Output the (x, y) coordinate of the center of the cell containing the given text.  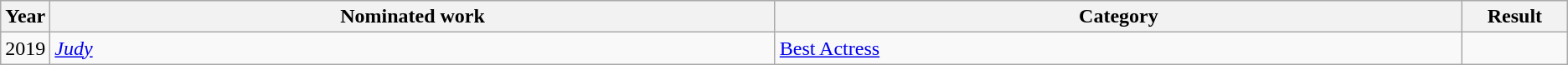
Best Actress (1118, 48)
Year (25, 17)
2019 (25, 48)
Result (1515, 17)
Category (1118, 17)
Judy (412, 48)
Nominated work (412, 17)
